Determine the [x, y] coordinate at the center of the cell enclosing the given text.  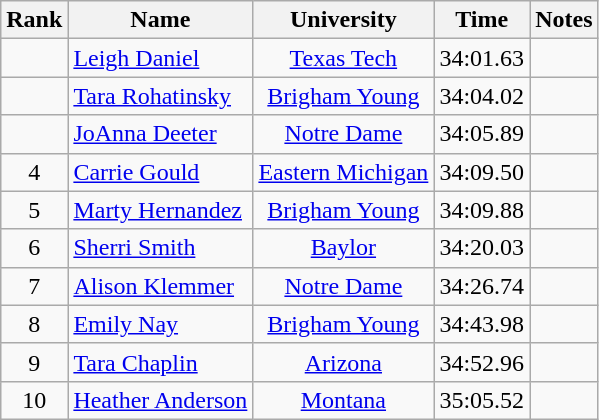
Tara Chaplin [160, 362]
JoAnna Deeter [160, 134]
Sherri Smith [160, 248]
Arizona [344, 362]
Marty Hernandez [160, 210]
34:01.63 [482, 58]
University [344, 20]
34:09.50 [482, 172]
7 [34, 286]
34:43.98 [482, 324]
4 [34, 172]
34:09.88 [482, 210]
6 [34, 248]
Emily Nay [160, 324]
35:05.52 [482, 400]
Carrie Gould [160, 172]
34:26.74 [482, 286]
Alison Klemmer [160, 286]
10 [34, 400]
34:05.89 [482, 134]
34:52.96 [482, 362]
Leigh Daniel [160, 58]
Texas Tech [344, 58]
9 [34, 362]
Rank [34, 20]
Notes [564, 20]
Name [160, 20]
Heather Anderson [160, 400]
Baylor [344, 248]
Tara Rohatinsky [160, 96]
Montana [344, 400]
Eastern Michigan [344, 172]
34:04.02 [482, 96]
Time [482, 20]
8 [34, 324]
34:20.03 [482, 248]
5 [34, 210]
